Find where the given text appears and provide that cell's center as [X, Y] coordinate. 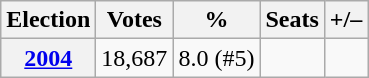
Election [48, 20]
% [216, 20]
2004 [48, 58]
18,687 [134, 58]
Votes [134, 20]
8.0 (#5) [216, 58]
Seats [292, 20]
+/– [346, 20]
